Return the [X, Y] coordinate for the center point of the cell that contains the specified text.  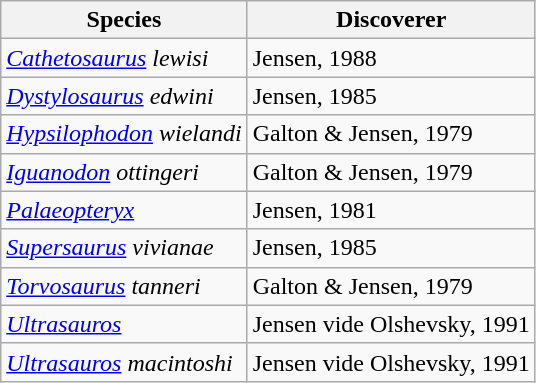
Discoverer [391, 20]
Supersaurus vivianae [124, 248]
Jensen, 1988 [391, 58]
Dystylosaurus edwini [124, 96]
Ultrasauros macintoshi [124, 362]
Species [124, 20]
Hypsilophodon wielandi [124, 134]
Jensen, 1981 [391, 210]
Iguanodon ottingeri [124, 172]
Torvosaurus tanneri [124, 286]
Palaeopteryx [124, 210]
Cathetosaurus lewisi [124, 58]
Ultrasauros [124, 324]
